Provide the [X, Y] coordinate of the cell's center where the given text is located.  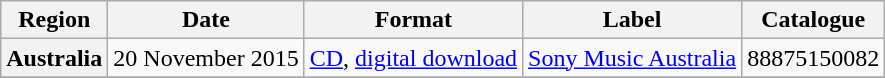
Region [54, 20]
Sony Music Australia [632, 58]
Date [206, 20]
88875150082 [814, 58]
20 November 2015 [206, 58]
CD, digital download [413, 58]
Format [413, 20]
Catalogue [814, 20]
Australia [54, 58]
Label [632, 20]
